From the cell containing the given text, extract its center point as [x, y] coordinate. 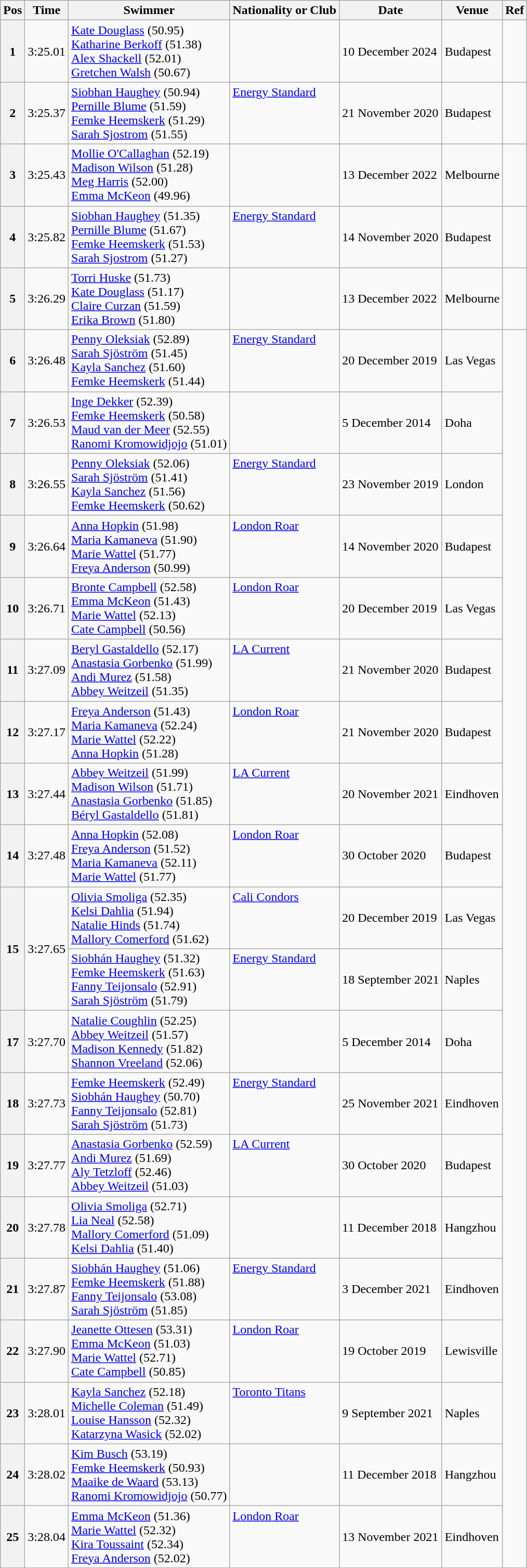
1 [12, 51]
Time [47, 10]
3:28.01 [47, 1413]
Torri Huske (51.73)Kate Douglass (51.17)Claire Curzan (51.59)Erika Brown (51.80) [149, 298]
3:26.71 [47, 608]
Natalie Coughlin (52.25)Abbey Weitzeil (51.57)Madison Kennedy (51.82)Shannon Vreeland (52.06) [149, 1042]
3:27.09 [47, 670]
20 November 2021 [391, 794]
Jeanette Ottesen (53.31)Emma McKeon (51.03)Marie Wattel (52.71)Cate Campbell (50.85) [149, 1351]
Swimmer [149, 10]
Date [391, 10]
3:27.90 [47, 1351]
8 [12, 485]
3 [12, 175]
3:27.70 [47, 1042]
Beryl Gastaldello (52.17)Anastasia Gorbenko (51.99)Andi Murez (51.58)Abbey Weitzeil (51.35) [149, 670]
Anastasia Gorbenko (52.59)Andi Murez (51.69)Aly Tetzloff (52.46)Abbey Weitzeil (51.03) [149, 1166]
3:28.02 [47, 1474]
22 [12, 1351]
Siobhan Haughey (51.35)Pernille Blume (51.67)Femke Heemskerk (51.53)Sarah Sjostrom (51.27) [149, 237]
3:26.48 [47, 361]
25 November 2021 [391, 1103]
Abbey Weitzeil (51.99)Madison Wilson (51.71)Anastasia Gorbenko (51.85)Béryl Gastaldello (51.81) [149, 794]
6 [12, 361]
Kayla Sanchez (52.18)Michelle Coleman (51.49)Louise Hansson (52.32)Katarzyna Wasick (52.02) [149, 1413]
3:27.48 [47, 856]
Lewisville [472, 1351]
3:25.82 [47, 237]
17 [12, 1042]
15 [12, 949]
Freya Anderson (51.43)Maria Kamaneva (52.24)Marie Wattel (52.22)Anna Hopkin (51.28) [149, 732]
Cali Condors [285, 918]
7 [12, 422]
Femke Heemskerk (52.49)Siobhán Haughey (50.70)Fanny Teijonsalo (52.81)Sarah Sjöström (51.73) [149, 1103]
4 [12, 237]
10 December 2024 [391, 51]
3:25.43 [47, 175]
13 [12, 794]
Pos [12, 10]
3:27.17 [47, 732]
3:27.73 [47, 1103]
9 [12, 546]
Siobhán Haughey (51.32)Femke Heemskerk (51.63)Fanny Teijonsalo (52.91)Sarah Sjöström (51.79) [149, 979]
Penny Oleksiak (52.06)Sarah Sjöström (51.41)Kayla Sanchez (51.56)Femke Heemskerk (50.62) [149, 485]
2 [12, 113]
3:26.55 [47, 485]
3:26.29 [47, 298]
3:27.65 [47, 949]
14 [12, 856]
Ref [515, 10]
20 [12, 1227]
25 [12, 1537]
Nationality or Club [285, 10]
Emma McKeon (51.36)Marie Wattel (52.32)Kira Toussaint (52.34)Freya Anderson (52.02) [149, 1537]
Bronte Campbell (52.58)Emma McKeon (51.43)Marie Wattel (52.13)Cate Campbell (50.56) [149, 608]
Olivia Smoliga (52.71)Lia Neal (52.58)Mallory Comerford (51.09)Kelsi Dahlia (51.40) [149, 1227]
Inge Dekker (52.39)Femke Heemskerk (50.58)Maud van der Meer (52.55)Ranomi Kromowidjojo (51.01) [149, 422]
9 September 2021 [391, 1413]
12 [12, 732]
3:25.37 [47, 113]
23 [12, 1413]
23 November 2019 [391, 485]
Kate Douglass (50.95)Katharine Berkoff (51.38)Alex Shackell (52.01)Gretchen Walsh (50.67) [149, 51]
3:25.01 [47, 51]
London [472, 485]
24 [12, 1474]
Venue [472, 10]
Anna Hopkin (52.08)Freya Anderson (51.52)Maria Kamaneva (52.11)Marie Wattel (51.77) [149, 856]
5 [12, 298]
18 [12, 1103]
Penny Oleksiak (52.89)Sarah Sjöström (51.45)Kayla Sanchez (51.60)Femke Heemskerk (51.44) [149, 361]
19 October 2019 [391, 1351]
Toronto Titans [285, 1413]
3:27.78 [47, 1227]
3:28.04 [47, 1537]
3:27.77 [47, 1166]
Siobhan Haughey (50.94)Pernille Blume (51.59)Femke Heemskerk (51.29)Sarah Sjostrom (51.55) [149, 113]
Siobhán Haughey (51.06)Femke Heemskerk (51.88)Fanny Teijonsalo (53.08)Sarah Sjöström (51.85) [149, 1289]
13 November 2021 [391, 1537]
3:27.87 [47, 1289]
21 [12, 1289]
10 [12, 608]
3:26.64 [47, 546]
Kim Busch (53.19)Femke Heemskerk (50.93)Maaike de Waard (53.13)Ranomi Kromowidjojo (50.77) [149, 1474]
19 [12, 1166]
3:27.44 [47, 794]
3 December 2021 [391, 1289]
18 September 2021 [391, 979]
Mollie O'Callaghan (52.19)Madison Wilson (51.28)Meg Harris (52.00)Emma McKeon (49.96) [149, 175]
Anna Hopkin (51.98)Maria Kamaneva (51.90)Marie Wattel (51.77)Freya Anderson (50.99) [149, 546]
Olivia Smoliga (52.35)Kelsi Dahlia (51.94)Natalie Hinds (51.74)Mallory Comerford (51.62) [149, 918]
11 [12, 670]
3:26.53 [47, 422]
